Detect which cell encompasses the target text, then output its (x, y) center coordinate. 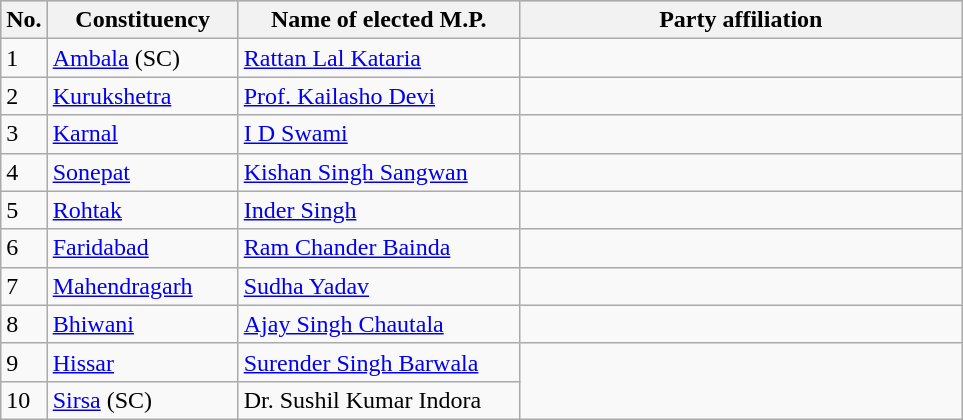
Ram Chander Bainda (378, 248)
Sirsa (SC) (142, 400)
1 (24, 58)
No. (24, 20)
6 (24, 248)
Prof. Kailasho Devi (378, 96)
Rattan Lal Kataria (378, 58)
Inder Singh (378, 210)
Ajay Singh Chautala (378, 324)
I D Swami (378, 134)
Sudha Yadav (378, 286)
4 (24, 172)
2 (24, 96)
Hissar (142, 362)
Mahendragarh (142, 286)
Sonepat (142, 172)
Karnal (142, 134)
5 (24, 210)
3 (24, 134)
9 (24, 362)
Constituency (142, 20)
Dr. Sushil Kumar Indora (378, 400)
Bhiwani (142, 324)
Kishan Singh Sangwan (378, 172)
Rohtak (142, 210)
Kurukshetra (142, 96)
10 (24, 400)
8 (24, 324)
7 (24, 286)
Faridabad (142, 248)
Ambala (SC) (142, 58)
Name of elected M.P. (378, 20)
Surender Singh Barwala (378, 362)
Party affiliation (740, 20)
